Provide the (X, Y) coordinate of the cell's center where the given text is located.  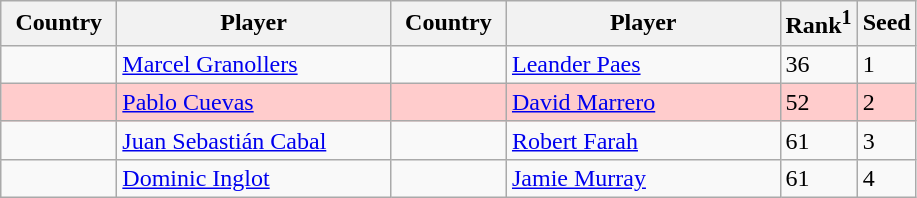
Pablo Cuevas (254, 102)
Juan Sebastián Cabal (254, 140)
Robert Farah (643, 140)
4 (886, 178)
Rank1 (818, 24)
3 (886, 140)
36 (818, 64)
Dominic Inglot (254, 178)
2 (886, 102)
52 (818, 102)
Leander Paes (643, 64)
1 (886, 64)
Jamie Murray (643, 178)
Marcel Granollers (254, 64)
Seed (886, 24)
David Marrero (643, 102)
